Search for the cell housing the specified text and yield its (X, Y) center coordinate. 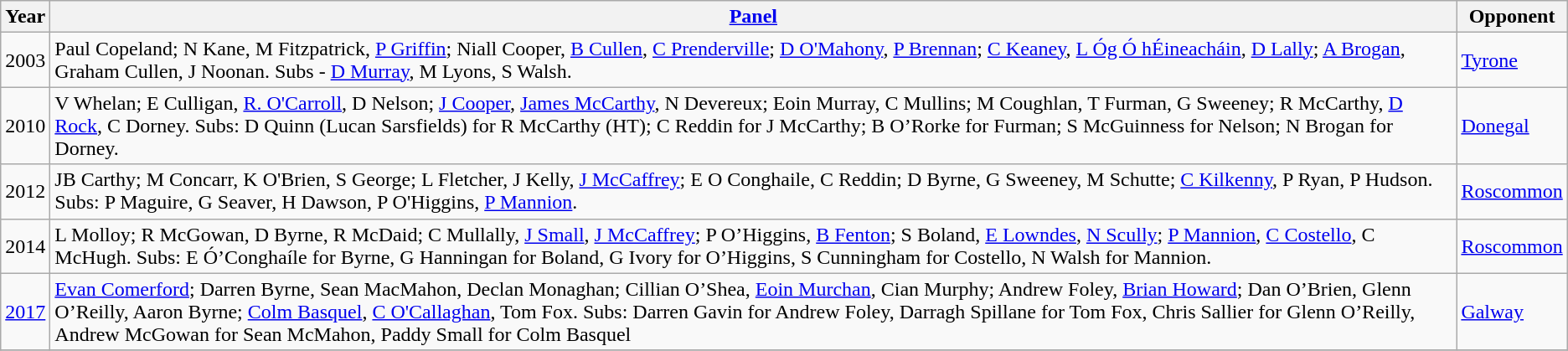
2003 (25, 60)
2012 (25, 191)
Year (25, 17)
2017 (25, 312)
Opponent (1512, 17)
Galway (1512, 312)
Donegal (1512, 126)
Tyrone (1512, 60)
2010 (25, 126)
Panel (754, 17)
2014 (25, 246)
